Return the [X, Y] coordinate for the center point of the cell that contains the specified text.  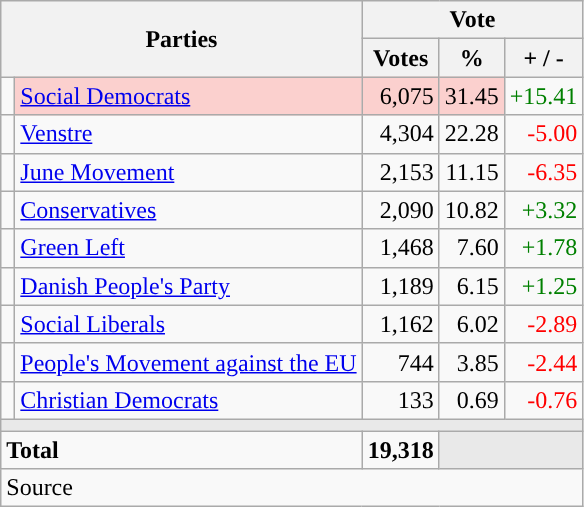
6,075 [400, 96]
19,318 [400, 449]
1,189 [400, 286]
Social Democrats [188, 96]
2,153 [400, 172]
% [472, 58]
Parties [182, 39]
-6.35 [544, 172]
6.15 [472, 286]
June Movement [188, 172]
+15.41 [544, 96]
11.15 [472, 172]
People's Movement against the EU [188, 362]
-2.89 [544, 324]
-2.44 [544, 362]
7.60 [472, 248]
Vote [472, 20]
Total [182, 449]
-0.76 [544, 400]
0.69 [472, 400]
22.28 [472, 134]
Votes [400, 58]
Christian Democrats [188, 400]
-5.00 [544, 134]
1,162 [400, 324]
10.82 [472, 210]
744 [400, 362]
31.45 [472, 96]
Danish People's Party [188, 286]
+3.32 [544, 210]
+1.25 [544, 286]
+ / - [544, 58]
Social Liberals [188, 324]
Conservatives [188, 210]
Source [292, 488]
Green Left [188, 248]
2,090 [400, 210]
+1.78 [544, 248]
133 [400, 400]
6.02 [472, 324]
Venstre [188, 134]
1,468 [400, 248]
3.85 [472, 362]
4,304 [400, 134]
